Extract the [x, y] coordinate from the center of the cell holding the provided text.  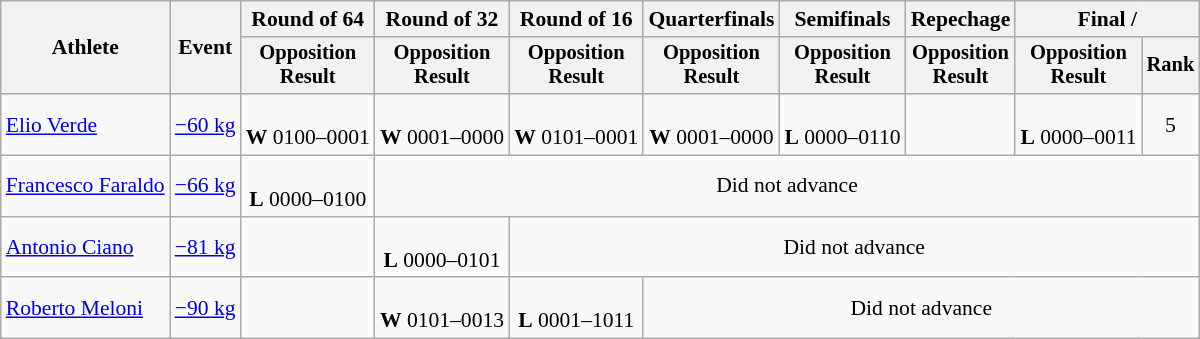
Elio Verde [86, 124]
Event [206, 48]
Athlete [86, 48]
Quarterfinals [711, 19]
Antonio Ciano [86, 248]
L 0000–0101 [442, 248]
−81 kg [206, 248]
−66 kg [206, 186]
W 0101–0001 [576, 124]
L 0000–0100 [308, 186]
L 0000–0110 [842, 124]
L 0000–0011 [1078, 124]
Round of 16 [576, 19]
W 0101–0013 [442, 308]
Roberto Meloni [86, 308]
−60 kg [206, 124]
Round of 64 [308, 19]
W 0100–0001 [308, 124]
−90 kg [206, 308]
Francesco Faraldo [86, 186]
L 0001–1011 [576, 308]
Repechage [961, 19]
Round of 32 [442, 19]
5 [1171, 124]
Rank [1171, 66]
Final / [1107, 19]
Semifinals [842, 19]
